Identify which cell holds the provided text, then report its (x, y) central coordinate. 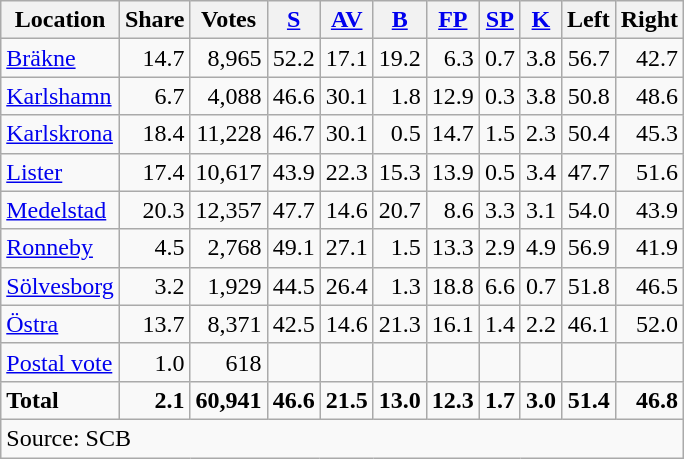
4.9 (540, 248)
12.3 (452, 400)
8.6 (452, 210)
4.5 (154, 248)
12,357 (228, 210)
6.7 (154, 96)
10,617 (228, 172)
6.3 (452, 58)
6.6 (500, 286)
Left (588, 20)
17.1 (346, 58)
2,768 (228, 248)
Postal vote (60, 362)
11,228 (228, 134)
Ronneby (60, 248)
8,965 (228, 58)
1.0 (154, 362)
42.7 (649, 58)
1.7 (500, 400)
Karlskrona (60, 134)
Source: SCB (342, 438)
3.1 (540, 210)
18.8 (452, 286)
2.3 (540, 134)
1.8 (400, 96)
50.8 (588, 96)
FP (452, 20)
Östra (60, 324)
21.5 (346, 400)
13.7 (154, 324)
2.9 (500, 248)
50.4 (588, 134)
2.2 (540, 324)
56.7 (588, 58)
16.1 (452, 324)
13.0 (400, 400)
60,941 (228, 400)
54.0 (588, 210)
3.2 (154, 286)
46.7 (294, 134)
17.4 (154, 172)
Medelstad (60, 210)
46.1 (588, 324)
1,929 (228, 286)
0.3 (500, 96)
Total (60, 400)
12.9 (452, 96)
S (294, 20)
3.3 (500, 210)
27.1 (346, 248)
1.4 (500, 324)
3.0 (540, 400)
51.4 (588, 400)
2.1 (154, 400)
22.3 (346, 172)
Right (649, 20)
618 (228, 362)
Karlshamn (60, 96)
SP (500, 20)
4,088 (228, 96)
46.8 (649, 400)
46.5 (649, 286)
51.6 (649, 172)
Location (60, 20)
Share (154, 20)
44.5 (294, 286)
49.1 (294, 248)
13.3 (452, 248)
Lister (60, 172)
8,371 (228, 324)
41.9 (649, 248)
19.2 (400, 58)
42.5 (294, 324)
26.4 (346, 286)
21.3 (400, 324)
K (540, 20)
56.9 (588, 248)
45.3 (649, 134)
20.3 (154, 210)
3.4 (540, 172)
52.2 (294, 58)
Bräkne (60, 58)
1.3 (400, 286)
15.3 (400, 172)
AV (346, 20)
B (400, 20)
51.8 (588, 286)
Votes (228, 20)
13.9 (452, 172)
18.4 (154, 134)
Sölvesborg (60, 286)
20.7 (400, 210)
52.0 (649, 324)
48.6 (649, 96)
